Search for the cell housing the specified text and yield its [x, y] center coordinate. 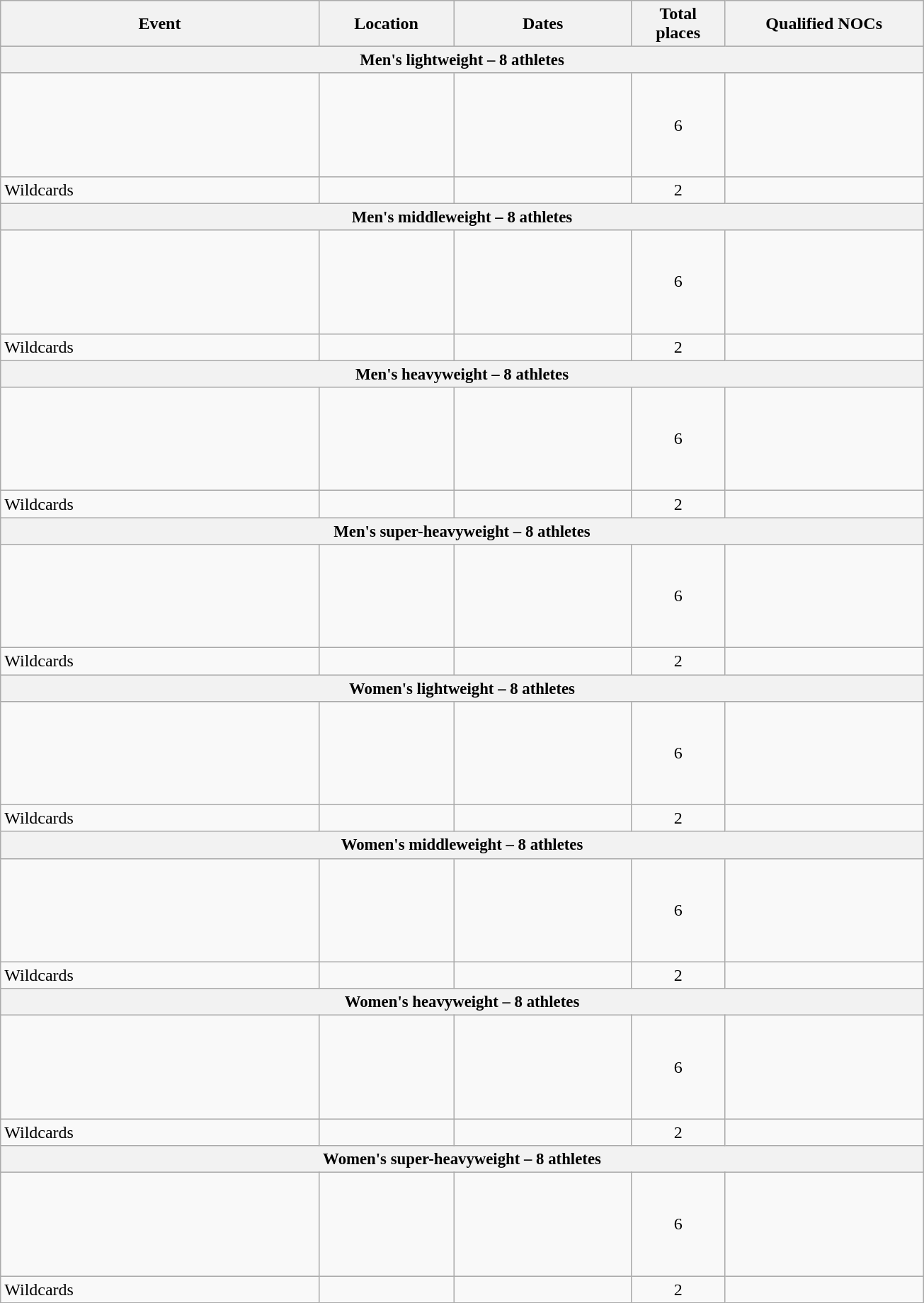
Men's lightweight – 8 athletes [462, 60]
Men's super-heavyweight – 8 athletes [462, 531]
Women's super-heavyweight – 8 athletes [462, 1159]
Women's middleweight – 8 athletes [462, 845]
Men's heavyweight – 8 athletes [462, 374]
Men's middleweight – 8 athletes [462, 217]
Total places [678, 24]
Location [387, 24]
Women's lightweight – 8 athletes [462, 688]
Women's heavyweight – 8 athletes [462, 1002]
Event [160, 24]
Dates [542, 24]
Qualified NOCs [824, 24]
